Identify which cell holds the provided text, then report its (X, Y) central coordinate. 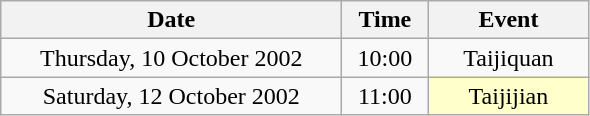
Saturday, 12 October 2002 (172, 96)
10:00 (385, 58)
Taijijian (508, 96)
Taijiquan (508, 58)
11:00 (385, 96)
Event (508, 20)
Time (385, 20)
Date (172, 20)
Thursday, 10 October 2002 (172, 58)
